Capture the cell that displays the provided text and extract its [x, y] central coordinate. 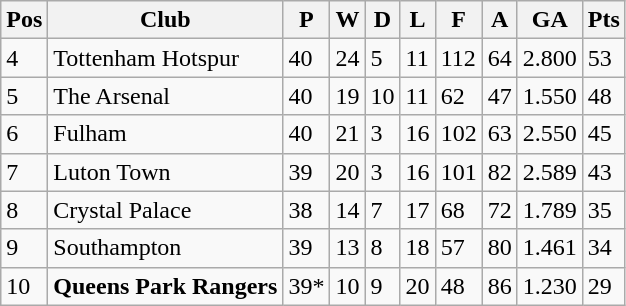
Luton Town [166, 172]
72 [500, 210]
102 [458, 134]
The Arsenal [166, 96]
Pos [24, 20]
Pts [604, 20]
L [418, 20]
21 [348, 134]
53 [604, 58]
1.789 [550, 210]
Crystal Palace [166, 210]
D [382, 20]
62 [458, 96]
80 [500, 248]
24 [348, 58]
101 [458, 172]
2.589 [550, 172]
82 [500, 172]
43 [604, 172]
A [500, 20]
112 [458, 58]
6 [24, 134]
57 [458, 248]
1.550 [550, 96]
Fulham [166, 134]
4 [24, 58]
39* [306, 286]
38 [306, 210]
35 [604, 210]
1.461 [550, 248]
64 [500, 58]
P [306, 20]
47 [500, 96]
17 [418, 210]
29 [604, 286]
W [348, 20]
Queens Park Rangers [166, 286]
68 [458, 210]
86 [500, 286]
2.550 [550, 134]
Tottenham Hotspur [166, 58]
Southampton [166, 248]
F [458, 20]
1.230 [550, 286]
2.800 [550, 58]
19 [348, 96]
63 [500, 134]
18 [418, 248]
Club [166, 20]
13 [348, 248]
GA [550, 20]
45 [604, 134]
34 [604, 248]
14 [348, 210]
